Return [X, Y] of the center of cell containing provided text 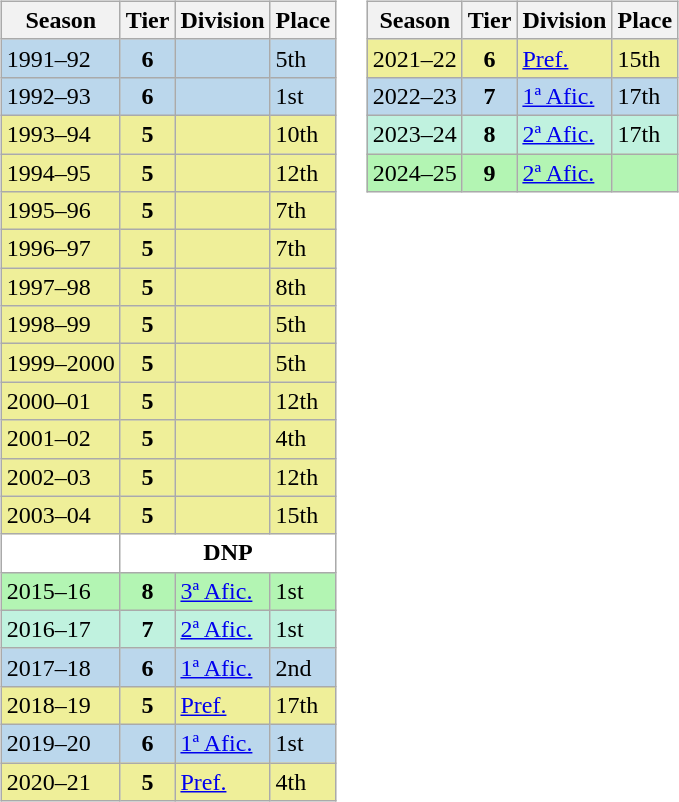
1991–92 [60, 58]
8th [303, 287]
1997–98 [60, 287]
2024–25 [414, 173]
2001–02 [60, 439]
2016–17 [60, 629]
1992–93 [60, 96]
10th [303, 134]
2017–18 [60, 667]
2003–04 [60, 515]
2015–16 [60, 591]
9 [490, 173]
2019–20 [60, 743]
2002–03 [60, 477]
1996–97 [60, 249]
3ª Afic. [222, 591]
2018–19 [60, 705]
1993–94 [60, 134]
2000–01 [60, 401]
1999–2000 [60, 363]
DNP [228, 553]
2020–21 [60, 781]
2nd [303, 667]
1994–95 [60, 173]
2023–24 [414, 134]
1995–96 [60, 211]
2022–23 [414, 96]
2021–22 [414, 58]
1998–99 [60, 325]
